Extract the (X, Y) coordinate from the center of the cell holding the provided text.  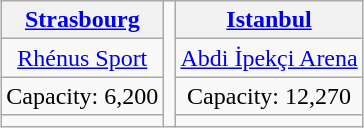
Strasbourg (82, 20)
Istanbul (269, 20)
Rhénus Sport (82, 58)
Abdi İpekçi Arena (269, 58)
Capacity: 6,200 (82, 96)
Capacity: 12,270 (269, 96)
